Capture the cell that displays the provided text and extract its (x, y) central coordinate. 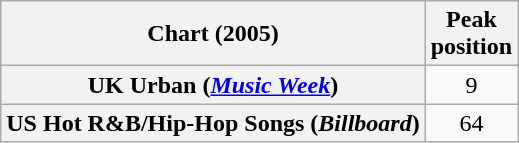
9 (471, 85)
US Hot R&B/Hip-Hop Songs (Billboard) (213, 123)
Chart (2005) (213, 34)
64 (471, 123)
Peakposition (471, 34)
UK Urban (Music Week) (213, 85)
